For the text-containing cell, return its midpoint in [x, y] coordinate format. 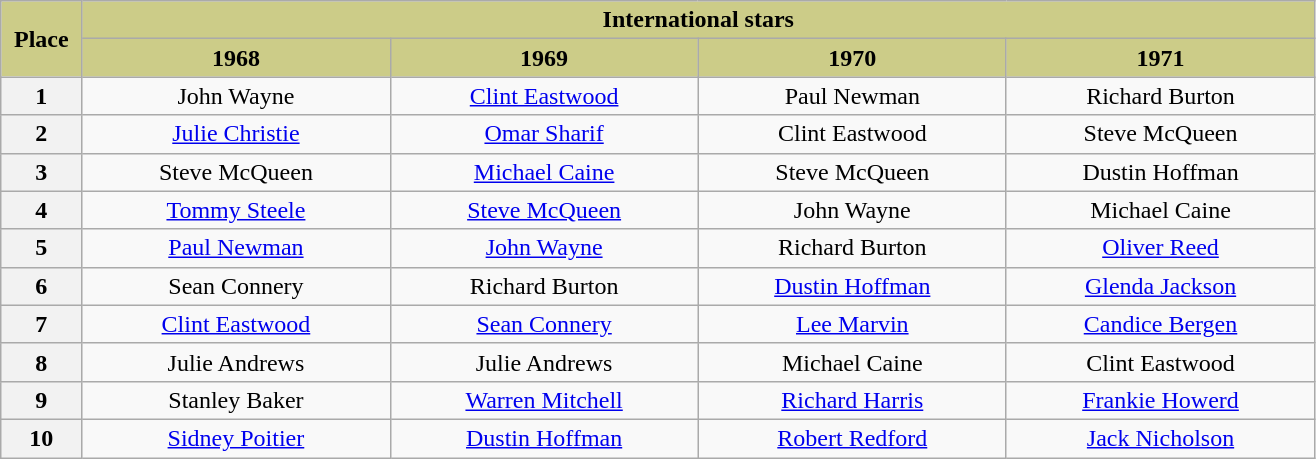
Omar Sharif [544, 134]
1969 [544, 58]
1971 [1160, 58]
Sidney Poitier [236, 438]
Frankie Howerd [1160, 400]
Stanley Baker [236, 400]
5 [42, 248]
Warren Mitchell [544, 400]
8 [42, 362]
Robert Redford [852, 438]
4 [42, 210]
1 [42, 96]
International stars [698, 20]
9 [42, 400]
3 [42, 172]
Candice Bergen [1160, 324]
Place [42, 39]
Oliver Reed [1160, 248]
Tommy Steele [236, 210]
Glenda Jackson [1160, 286]
1968 [236, 58]
Lee Marvin [852, 324]
Jack Nicholson [1160, 438]
Julie Christie [236, 134]
1970 [852, 58]
2 [42, 134]
10 [42, 438]
Richard Harris [852, 400]
7 [42, 324]
6 [42, 286]
